Find where the given text appears and provide that cell's center as (x, y) coordinate. 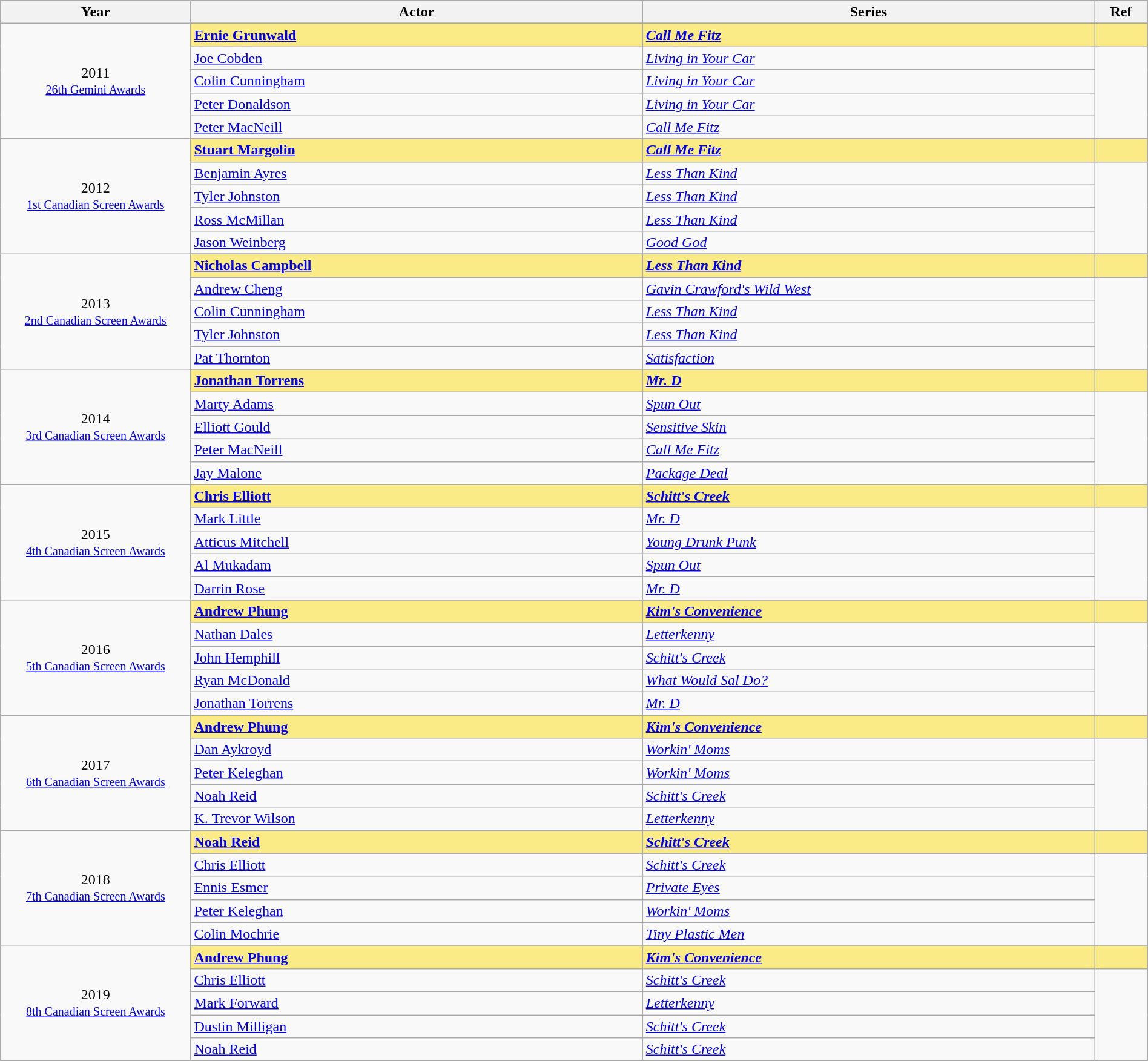
Package Deal (868, 473)
Young Drunk Punk (868, 542)
Jay Malone (417, 473)
2013 2nd Canadian Screen Awards (96, 311)
2017 6th Canadian Screen Awards (96, 773)
Sensitive Skin (868, 427)
Ennis Esmer (417, 888)
Atticus Mitchell (417, 542)
Benjamin Ayres (417, 173)
Nathan Dales (417, 634)
Ref (1121, 12)
2012 1st Canadian Screen Awards (96, 196)
Stuart Margolin (417, 150)
Joe Cobden (417, 58)
Mark Little (417, 519)
Series (868, 12)
Dan Aykroyd (417, 750)
2015 4th Canadian Screen Awards (96, 542)
Ross McMillan (417, 219)
Good God (868, 242)
Ernie Grunwald (417, 35)
Al Mukadam (417, 565)
K. Trevor Wilson (417, 819)
Nicholas Campbell (417, 265)
Darrin Rose (417, 588)
Ryan McDonald (417, 681)
Dustin Milligan (417, 1026)
Pat Thornton (417, 358)
2016 5th Canadian Screen Awards (96, 657)
Jason Weinberg (417, 242)
John Hemphill (417, 657)
Year (96, 12)
2019 8th Canadian Screen Awards (96, 1003)
Gavin Crawford's Wild West (868, 289)
Tiny Plastic Men (868, 934)
Private Eyes (868, 888)
2011 26th Gemini Awards (96, 81)
Elliott Gould (417, 427)
Satisfaction (868, 358)
2018 7th Canadian Screen Awards (96, 888)
Colin Mochrie (417, 934)
2014 3rd Canadian Screen Awards (96, 427)
Andrew Cheng (417, 289)
Peter Donaldson (417, 104)
Actor (417, 12)
Marty Adams (417, 404)
Mark Forward (417, 1003)
What Would Sal Do? (868, 681)
